Detect which cell encompasses the target text, then output its (X, Y) center coordinate. 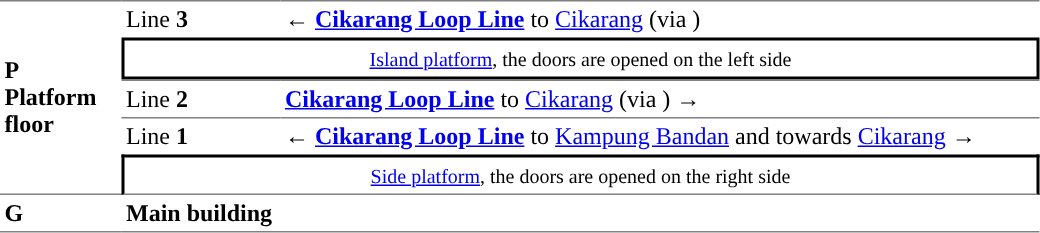
Line 2 (202, 99)
Line 1 (202, 136)
Line 3 (202, 19)
Main building (581, 214)
Island platform, the doors are opened on the left side (581, 59)
← Cikarang Loop Line to Cikarang (via ) (660, 19)
← Cikarang Loop Line to Kampung Bandan and towards Cikarang → (660, 136)
Cikarang Loop Line to Cikarang (via ) → (660, 99)
G (61, 214)
Side platform, the doors are opened on the right side (581, 174)
PPlatform floor (61, 98)
